Provide the [X, Y] coordinate of the cell's center where the given text is located.  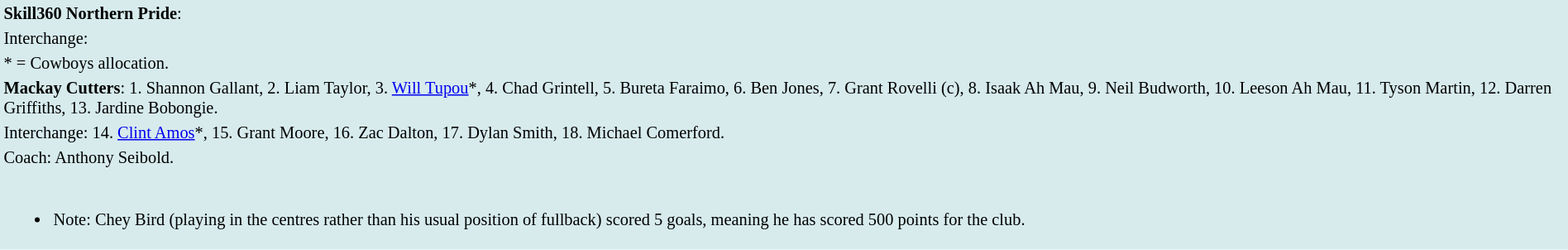
Note: Chey Bird (playing in the centres rather than his usual position of fullback) scored 5 goals, meaning he has scored 500 points for the club. [784, 209]
Interchange: [784, 38]
Skill360 Northern Pride: [784, 13]
Interchange: 14. Clint Amos*, 15. Grant Moore, 16. Zac Dalton, 17. Dylan Smith, 18. Michael Comerford. [784, 132]
* = Cowboys allocation. [784, 63]
Coach: Anthony Seibold. [784, 157]
